From the cell containing the given text, extract its center point as [X, Y] coordinate. 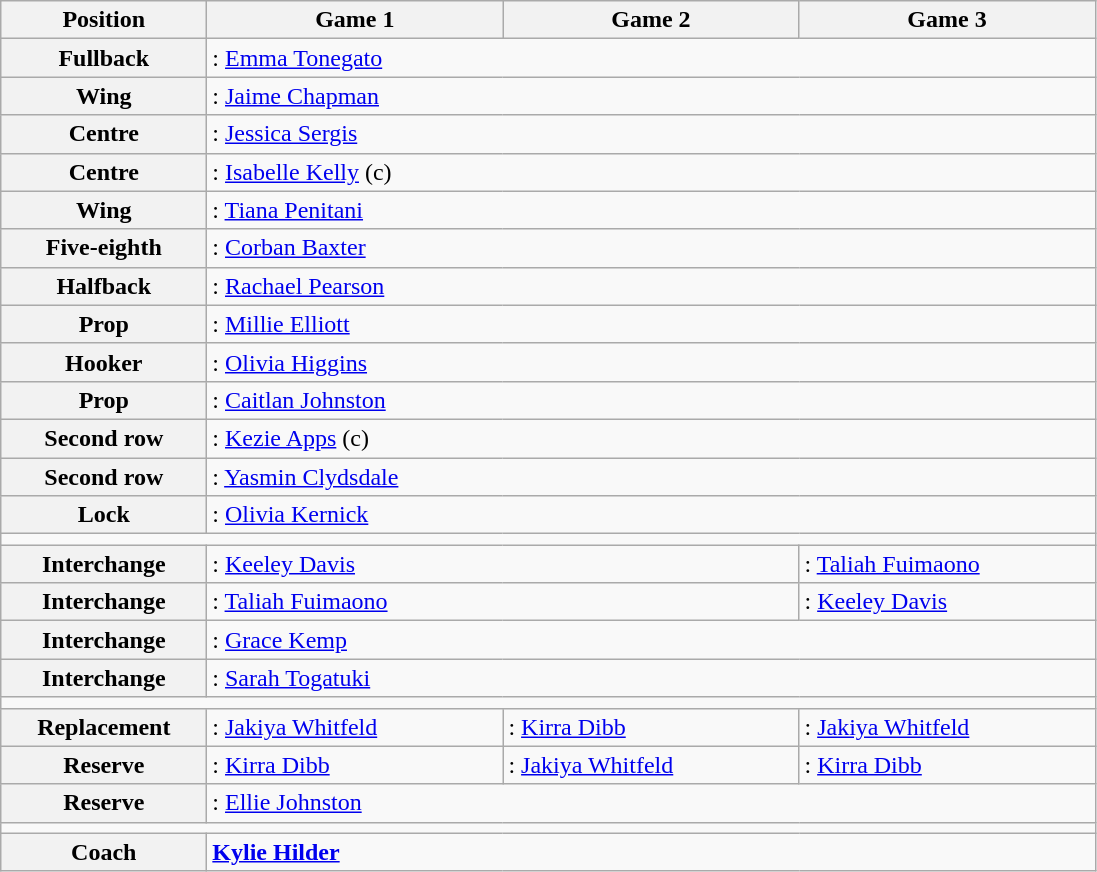
Replacement [104, 727]
Game 2 [651, 20]
: Caitlan Johnston [651, 400]
Fullback [104, 58]
: Kezie Apps (c) [651, 438]
: Sarah Togatuki [651, 678]
Lock [104, 515]
: Corban Baxter [651, 248]
: Isabelle Kelly (c) [651, 172]
: Olivia Kernick [651, 515]
Five-eighth [104, 248]
Coach [104, 852]
Game 3 [947, 20]
: Yasmin Clydsdale [651, 477]
Hooker [104, 362]
: Millie Elliott [651, 324]
: Rachael Pearson [651, 286]
: Emma Tonegato [651, 58]
Halfback [104, 286]
Position [104, 20]
: Jaime Chapman [651, 96]
: Olivia Higgins [651, 362]
: Ellie Johnston [651, 803]
: Jessica Sergis [651, 134]
Game 1 [355, 20]
: Tiana Penitani [651, 210]
Kylie Hilder [651, 852]
: Grace Kemp [651, 640]
